Provide the [x, y] coordinate of the cell's center where the given text is located.  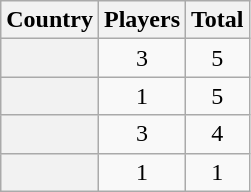
Players [142, 20]
Total [218, 20]
4 [218, 134]
Country [50, 20]
